Return [x, y] of the center of cell containing provided text 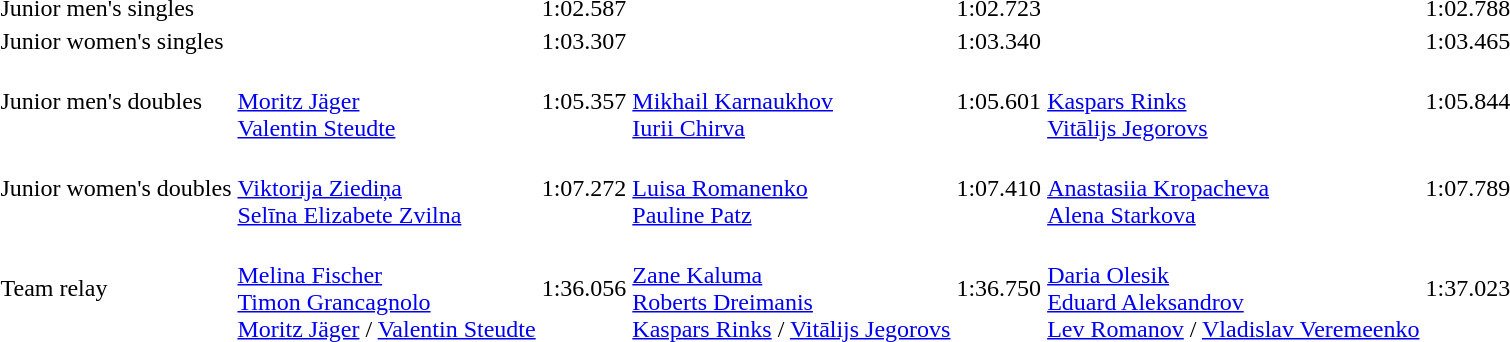
Kaspars RinksVitālijs Jegorovs [1234, 101]
Moritz JägerValentin Steudte [386, 101]
1:07.410 [999, 188]
Anastasiia KropachevaAlena Starkova [1234, 188]
Luisa RomanenkoPauline Patz [792, 188]
1:05.357 [584, 101]
Viktorija ZiediņaSelīna Elizabete Zvilna [386, 188]
Mikhail KarnaukhovIurii Chirva [792, 101]
1:07.272 [584, 188]
1:03.307 [584, 41]
1:03.340 [999, 41]
1:05.601 [999, 101]
